Return the (x, y) coordinate for the center point of the cell that contains the specified text.  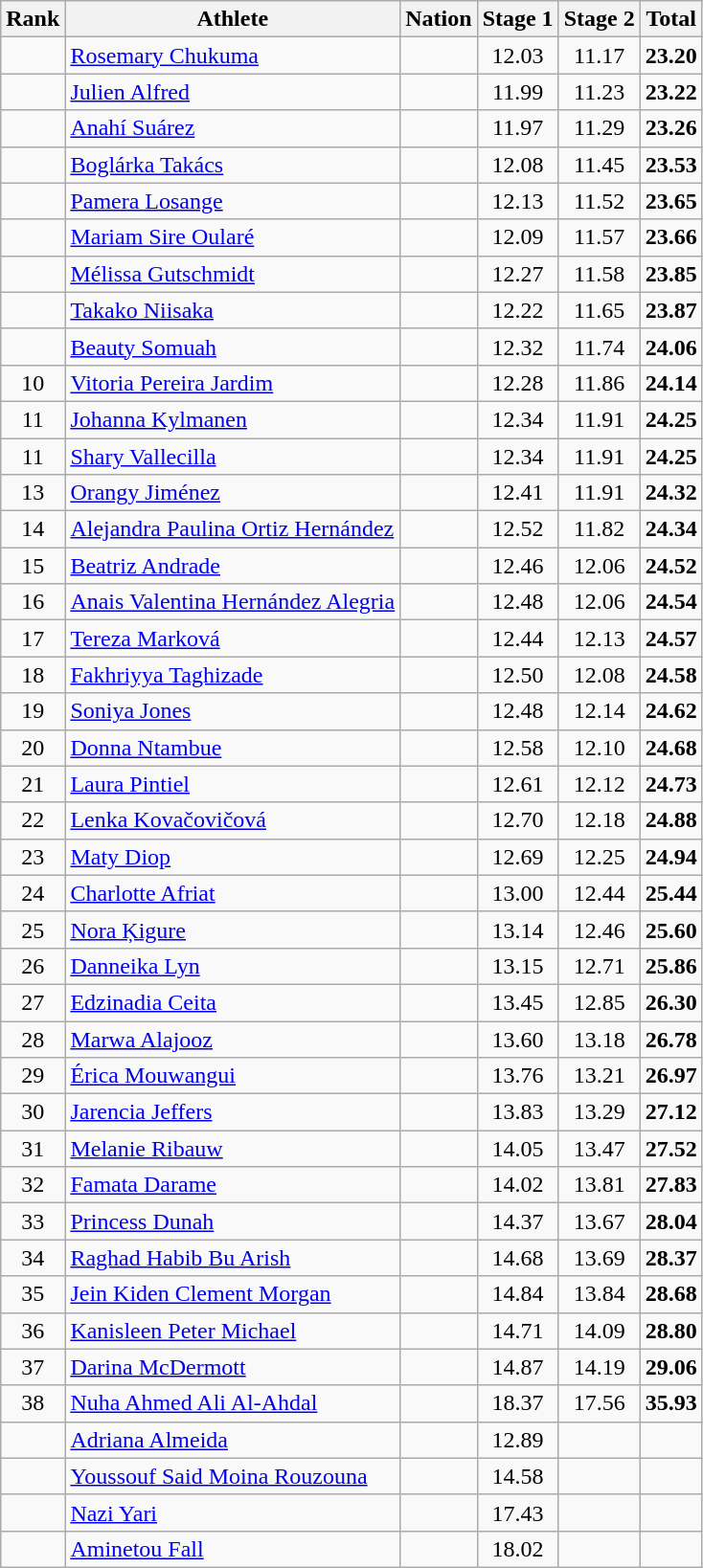
23.20 (670, 56)
Darina McDermott (233, 1367)
35.93 (670, 1403)
12.09 (517, 237)
24.54 (670, 602)
28.68 (670, 1294)
12.89 (517, 1440)
Kanisleen Peter Michael (233, 1331)
Beatriz Andrade (233, 566)
13.15 (517, 966)
Shary Vallecilla (233, 457)
11.86 (600, 383)
34 (33, 1258)
11.74 (600, 347)
23 (33, 857)
17.43 (517, 1512)
Johanna Kylmanen (233, 419)
25.44 (670, 893)
Rosemary Chukuma (233, 56)
29 (33, 1076)
14 (33, 529)
Stage 1 (517, 19)
28 (33, 1039)
Laura Pintiel (233, 784)
Orangy Jiménez (233, 493)
24.52 (670, 566)
Athlete (233, 19)
11.52 (600, 201)
13.00 (517, 893)
13.83 (517, 1112)
Aminetou Fall (233, 1549)
Alejandra Paulina Ortiz Hernández (233, 529)
24.73 (670, 784)
21 (33, 784)
Mariam Sire Oularé (233, 237)
14.09 (600, 1331)
Jein Kiden Clement Morgan (233, 1294)
12.22 (517, 310)
22 (33, 820)
Jarencia Jeffers (233, 1112)
27 (33, 1002)
18.37 (517, 1403)
12.14 (600, 711)
12.61 (517, 784)
13.47 (600, 1149)
14.37 (517, 1221)
Vitoria Pereira Jardim (233, 383)
Marwa Alajooz (233, 1039)
Nazi Yari (233, 1512)
35 (33, 1294)
26.97 (670, 1076)
30 (33, 1112)
Melanie Ribauw (233, 1149)
27.12 (670, 1112)
14.05 (517, 1149)
Fakhriyya Taghizade (233, 675)
18.02 (517, 1549)
17.56 (600, 1403)
23.87 (670, 310)
Charlotte Afriat (233, 893)
36 (33, 1331)
Edzinadia Ceita (233, 1002)
28.04 (670, 1221)
16 (33, 602)
Famata Darame (233, 1185)
13.67 (600, 1221)
14.19 (600, 1367)
Danneika Lyn (233, 966)
Adriana Almeida (233, 1440)
12.25 (600, 857)
12.58 (517, 748)
24 (33, 893)
Julien Alfred (233, 92)
11.57 (600, 237)
12.52 (517, 529)
28.80 (670, 1331)
12.28 (517, 383)
Boglárka Takács (233, 165)
13.84 (600, 1294)
Pamera Losange (233, 201)
13.14 (517, 930)
Mélissa Gutschmidt (233, 274)
14.84 (517, 1294)
Anahí Suárez (233, 128)
27.83 (670, 1185)
25 (33, 930)
Takako Niisaka (233, 310)
24.94 (670, 857)
19 (33, 711)
12.69 (517, 857)
12.85 (600, 1002)
13.81 (600, 1185)
15 (33, 566)
13.45 (517, 1002)
Maty Diop (233, 857)
18 (33, 675)
11.82 (600, 529)
17 (33, 638)
24.32 (670, 493)
14.71 (517, 1331)
Total (670, 19)
Princess Dunah (233, 1221)
11.29 (600, 128)
33 (33, 1221)
11.17 (600, 56)
12.70 (517, 820)
24.58 (670, 675)
28.37 (670, 1258)
Nuha Ahmed Ali Al-Ahdal (233, 1403)
24.88 (670, 820)
Tereza Marková (233, 638)
11.99 (517, 92)
14.58 (517, 1476)
23.65 (670, 201)
Beauty Somuah (233, 347)
14.68 (517, 1258)
13.21 (600, 1076)
12.27 (517, 274)
12.03 (517, 56)
Anais Valentina Hernández Alegria (233, 602)
12.10 (600, 748)
26.30 (670, 1002)
24.34 (670, 529)
11.97 (517, 128)
13 (33, 493)
24.57 (670, 638)
11.45 (600, 165)
20 (33, 748)
Youssouf Said Moina Rouzouna (233, 1476)
27.52 (670, 1149)
13.18 (600, 1039)
13.76 (517, 1076)
32 (33, 1185)
12.71 (600, 966)
Érica Mouwangui (233, 1076)
12.41 (517, 493)
11.23 (600, 92)
31 (33, 1149)
25.60 (670, 930)
14.02 (517, 1185)
11.58 (600, 274)
11.65 (600, 310)
Rank (33, 19)
23.53 (670, 165)
37 (33, 1367)
24.62 (670, 711)
Lenka Kovačovičová (233, 820)
Soniya Jones (233, 711)
25.86 (670, 966)
24.14 (670, 383)
Donna Ntambue (233, 748)
12.18 (600, 820)
Raghad Habib Bu Arish (233, 1258)
12.32 (517, 347)
Nation (439, 19)
13.60 (517, 1039)
38 (33, 1403)
13.29 (600, 1112)
12.12 (600, 784)
24.06 (670, 347)
23.66 (670, 237)
13.69 (600, 1258)
Stage 2 (600, 19)
14.87 (517, 1367)
23.85 (670, 274)
26 (33, 966)
29.06 (670, 1367)
26.78 (670, 1039)
12.50 (517, 675)
10 (33, 383)
24.68 (670, 748)
23.26 (670, 128)
23.22 (670, 92)
Nora Ķigure (233, 930)
